Output the [x, y] coordinate of the center of the cell containing the given text.  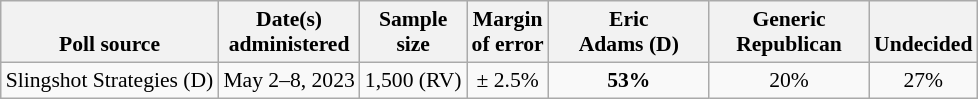
Poll source [110, 32]
1,500 (RV) [414, 80]
GenericRepublican [789, 32]
Marginof error [508, 32]
Undecided [923, 32]
20% [789, 80]
May 2–8, 2023 [288, 80]
± 2.5% [508, 80]
Samplesize [414, 32]
27% [923, 80]
EricAdams (D) [629, 32]
Slingshot Strategies (D) [110, 80]
Date(s)administered [288, 32]
53% [629, 80]
